Provide the (x, y) coordinate of the cell's center where the given text is located.  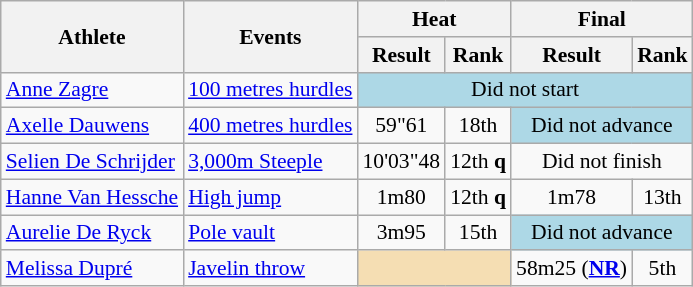
10'03"48 (402, 162)
3m95 (402, 233)
59"61 (402, 126)
Pole vault (270, 233)
High jump (270, 197)
58m25 (NR) (572, 269)
Heat (435, 19)
1m78 (572, 197)
1m80 (402, 197)
Anne Zagre (92, 90)
100 metres hurdles (270, 90)
Athlete (92, 36)
18th (478, 126)
Melissa Dupré (92, 269)
Axelle Dauwens (92, 126)
Did not start (526, 90)
5th (662, 269)
400 metres hurdles (270, 126)
Aurelie De Ryck (92, 233)
Events (270, 36)
Hanne Van Hessche (92, 197)
Javelin throw (270, 269)
Final (602, 19)
Did not finish (602, 162)
13th (662, 197)
15th (478, 233)
3,000m Steeple (270, 162)
Selien De Schrijder (92, 162)
